Extract the (x, y) coordinate from the center of the cell holding the provided text.  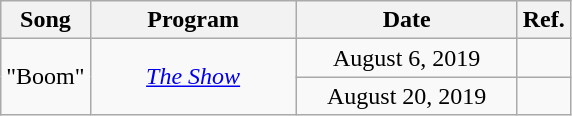
"Boom" (46, 77)
Ref. (544, 20)
Song (46, 20)
August 6, 2019 (406, 58)
Date (406, 20)
August 20, 2019 (406, 96)
Program (193, 20)
The Show (193, 77)
